Extract the (X, Y) coordinate from the center of the cell holding the provided text.  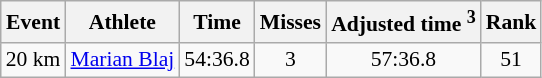
Time (216, 22)
Misses (290, 22)
Rank (512, 22)
57:36.8 (404, 60)
Adjusted time 3 (404, 22)
Athlete (122, 22)
Marian Blaj (122, 60)
51 (512, 60)
54:36.8 (216, 60)
Event (34, 22)
3 (290, 60)
20 km (34, 60)
